Search for the cell housing the specified text and yield its [X, Y] center coordinate. 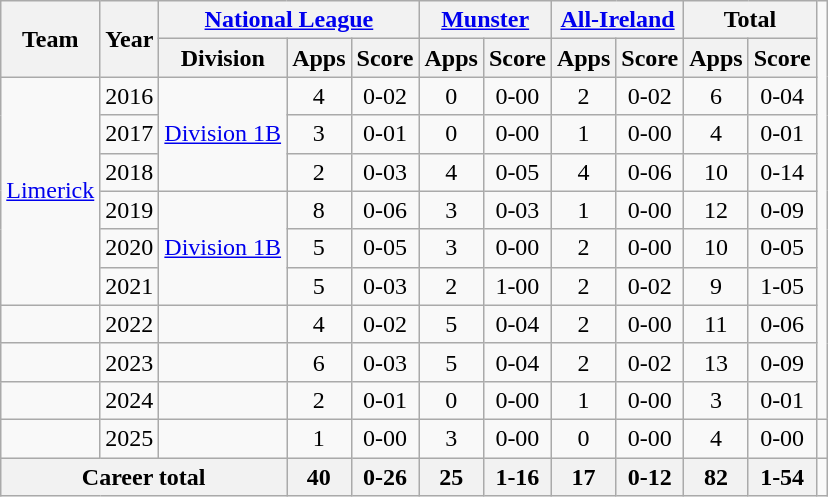
13 [716, 362]
Munster [485, 20]
2024 [130, 400]
1-05 [782, 286]
1-00 [517, 286]
11 [716, 324]
Limerick [50, 191]
17 [583, 477]
2023 [130, 362]
2022 [130, 324]
0-12 [650, 477]
25 [451, 477]
2018 [130, 172]
0-26 [385, 477]
2016 [130, 96]
12 [716, 210]
Total [750, 20]
2017 [130, 134]
Year [130, 39]
0-14 [782, 172]
8 [319, 210]
40 [319, 477]
All-Ireland [617, 20]
2021 [130, 286]
National League [289, 20]
Career total [144, 477]
1-16 [517, 477]
2025 [130, 438]
Division [223, 58]
1-54 [782, 477]
2019 [130, 210]
Team [50, 39]
9 [716, 286]
2020 [130, 248]
82 [716, 477]
